For the text-containing cell, return its midpoint in (x, y) coordinate format. 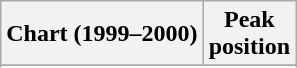
Peakposition (249, 34)
Chart (1999–2000) (102, 34)
